Locate the cell with the specified text and output its (X, Y) center coordinate. 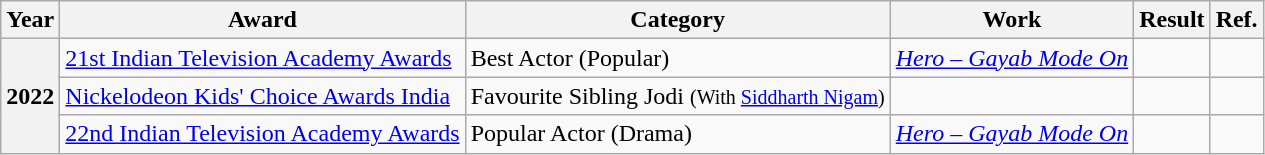
Popular Actor (Drama) (678, 134)
2022 (30, 96)
Nickelodeon Kids' Choice Awards India (262, 96)
22nd Indian Television Academy Awards (262, 134)
Work (1012, 20)
Result (1172, 20)
Year (30, 20)
Best Actor (Popular) (678, 58)
Award (262, 20)
Ref. (1236, 20)
Favourite Sibling Jodi (With Siddharth Nigam) (678, 96)
Category (678, 20)
21st Indian Television Academy Awards (262, 58)
